Find where the given text appears and provide that cell's center as [X, Y] coordinate. 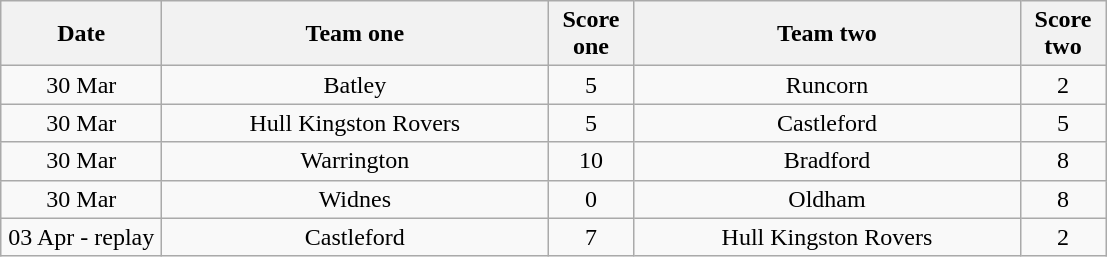
Team two [827, 34]
Runcorn [827, 85]
Score two [1063, 34]
Warrington [355, 161]
Widnes [355, 199]
Oldham [827, 199]
0 [591, 199]
Team one [355, 34]
Date [82, 34]
Batley [355, 85]
Score one [591, 34]
03 Apr - replay [82, 237]
Bradford [827, 161]
10 [591, 161]
7 [591, 237]
